Output the (X, Y) coordinate of the center of the cell containing the given text.  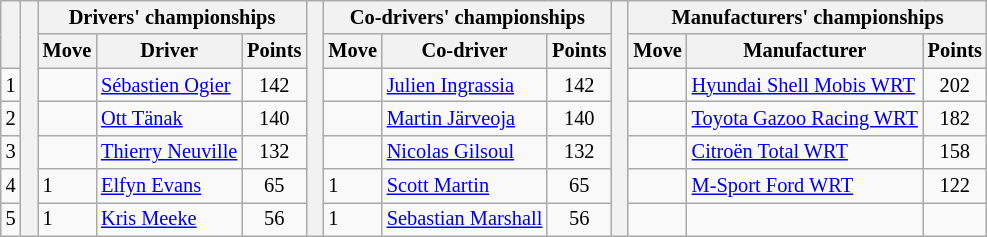
4 (11, 186)
Driver (169, 51)
Co-drivers' championships (467, 17)
Manufacturers' championships (807, 17)
158 (955, 152)
Ott Tänak (169, 118)
Co-driver (464, 51)
Elfyn Evans (169, 186)
202 (955, 85)
3 (11, 152)
Julien Ingrassia (464, 85)
M-Sport Ford WRT (805, 186)
2 (11, 118)
Scott Martin (464, 186)
Citroën Total WRT (805, 152)
Thierry Neuville (169, 152)
Nicolas Gilsoul (464, 152)
Manufacturer (805, 51)
Kris Meeke (169, 219)
Martin Järveoja (464, 118)
Sébastien Ogier (169, 85)
Sebastian Marshall (464, 219)
122 (955, 186)
Drivers' championships (172, 17)
Toyota Gazoo Racing WRT (805, 118)
5 (11, 219)
Hyundai Shell Mobis WRT (805, 85)
182 (955, 118)
